Output the (x, y) coordinate of the center of the cell containing the given text.  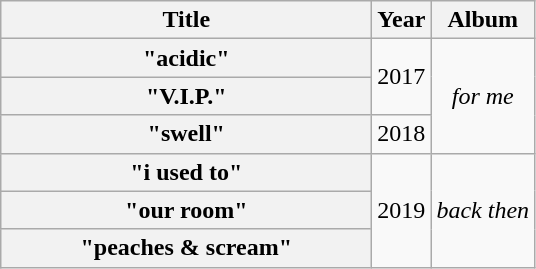
"V.I.P." (186, 96)
"our room" (186, 210)
2019 (402, 210)
"peaches & scream" (186, 248)
2018 (402, 134)
Year (402, 20)
Album (483, 20)
"acidic" (186, 58)
for me (483, 96)
Title (186, 20)
2017 (402, 77)
back then (483, 210)
"swell" (186, 134)
"i used to" (186, 172)
